Search for the cell housing the specified text and yield its [X, Y] center coordinate. 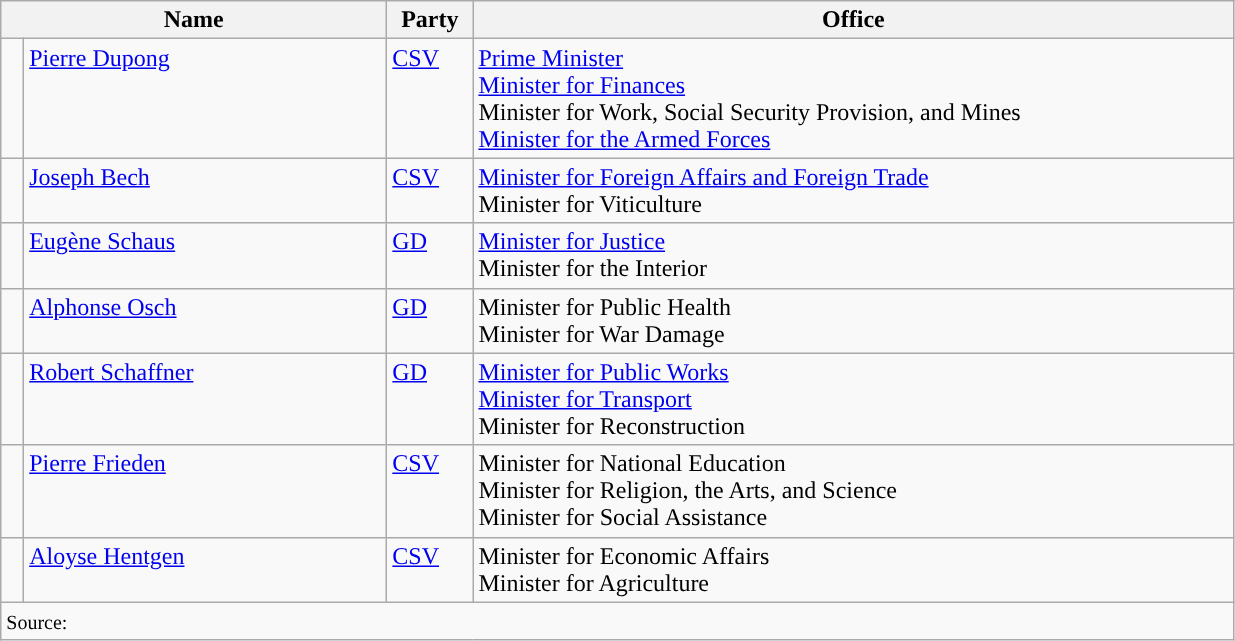
Alphonse Osch [206, 320]
Eugène Schaus [206, 256]
Pierre Dupong [206, 98]
Pierre Frieden [206, 491]
Minister for Economic Affairs Minister for Agriculture [854, 570]
Name [194, 20]
Prime Minister Minister for Finances Minister for Work, Social Security Provision, and Mines Minister for the Armed Forces [854, 98]
Source: [618, 621]
Minister for National Education Minister for Religion, the Arts, and Science Minister for Social Assistance [854, 491]
Robert Schaffner [206, 399]
Minister for Foreign Affairs and Foreign Trade Minister for Viticulture [854, 190]
Aloyse Hentgen [206, 570]
Minister for Public Works Minister for Transport Minister for Reconstruction [854, 399]
Joseph Bech [206, 190]
Minister for Public Health Minister for War Damage [854, 320]
Office [854, 20]
Party [430, 20]
Minister for Justice Minister for the Interior [854, 256]
